Extract the [X, Y] coordinate from the center of the cell holding the provided text.  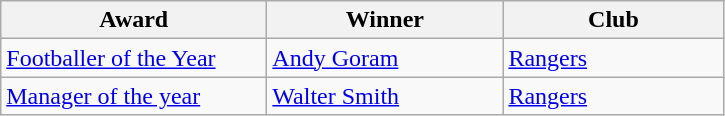
Manager of the year [134, 96]
Award [134, 20]
Walter Smith [385, 96]
Andy Goram [385, 58]
Club [614, 20]
Winner [385, 20]
Footballer of the Year [134, 58]
